Find where the given text appears and provide that cell's center as (x, y) coordinate. 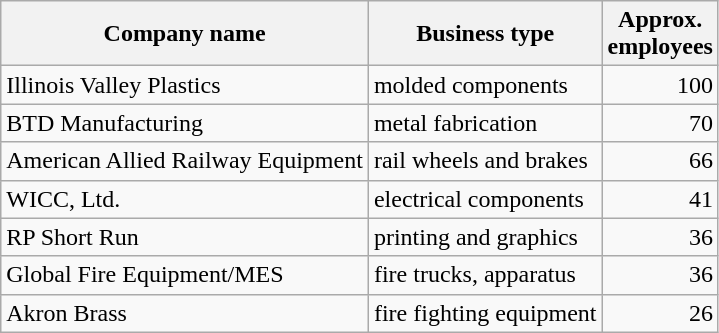
66 (660, 161)
Business type (485, 34)
fire trucks, apparatus (485, 275)
metal fabrication (485, 123)
rail wheels and brakes (485, 161)
RP Short Run (185, 237)
26 (660, 313)
fire fighting equipment (485, 313)
printing and graphics (485, 237)
American Allied Railway Equipment (185, 161)
BTD Manufacturing (185, 123)
WICC, Ltd. (185, 199)
Global Fire Equipment/MES (185, 275)
Approx.employees (660, 34)
Illinois Valley Plastics (185, 85)
electrical components (485, 199)
41 (660, 199)
Company name (185, 34)
100 (660, 85)
Akron Brass (185, 313)
molded components (485, 85)
70 (660, 123)
